Identify which cell holds the provided text, then report its [x, y] central coordinate. 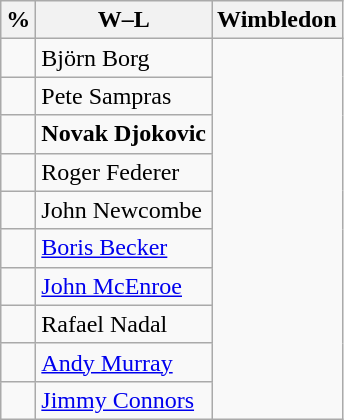
Rafael Nadal [124, 324]
Andy Murray [124, 362]
John Newcombe [124, 210]
John McEnroe [124, 286]
Björn Borg [124, 58]
% [18, 20]
Boris Becker [124, 248]
Jimmy Connors [124, 400]
Novak Djokovic [124, 134]
Wimbledon [278, 20]
Pete Sampras [124, 96]
Roger Federer [124, 172]
W–L [124, 20]
